Scan for the cell matching the given text and deliver its [x, y] coordinate at center. 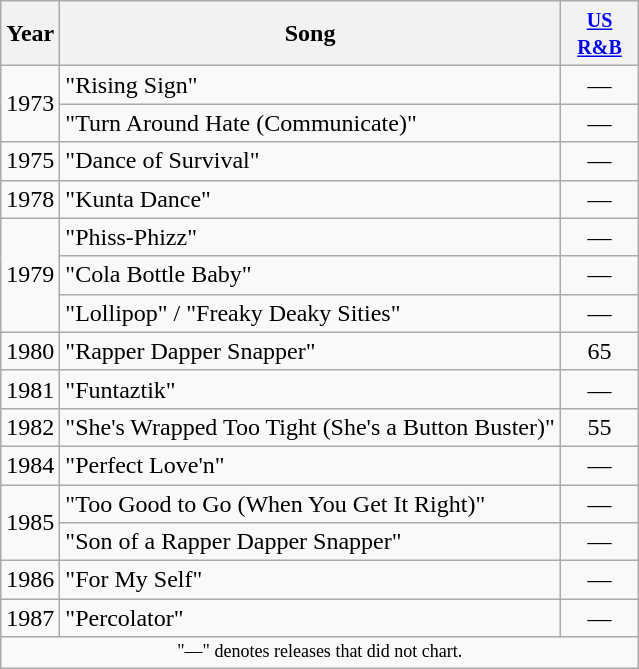
"Dance of Survival" [310, 161]
Song [310, 34]
"—" denotes releases that did not chart. [320, 652]
"Turn Around Hate (Communicate)" [310, 123]
1984 [30, 465]
"Perfect Love'n" [310, 465]
1985 [30, 522]
1973 [30, 104]
"Percolator" [310, 618]
65 [600, 351]
"Son of a Rapper Dapper Snapper" [310, 542]
"For My Self" [310, 580]
1981 [30, 389]
55 [600, 427]
1978 [30, 199]
"Rapper Dapper Snapper" [310, 351]
"Kunta Dance" [310, 199]
1975 [30, 161]
US R&B [600, 34]
1982 [30, 427]
"Phiss-Phizz" [310, 237]
"Too Good to Go (When You Get It Right)" [310, 503]
"She's Wrapped Too Tight (She's a Button Buster)" [310, 427]
1979 [30, 275]
1987 [30, 618]
1980 [30, 351]
"Funtaztik" [310, 389]
1986 [30, 580]
Year [30, 34]
"Rising Sign" [310, 85]
"Cola Bottle Baby" [310, 275]
"Lollipop" / "Freaky Deaky Sities" [310, 313]
